Locate the cell with the specified text and output its [x, y] center coordinate. 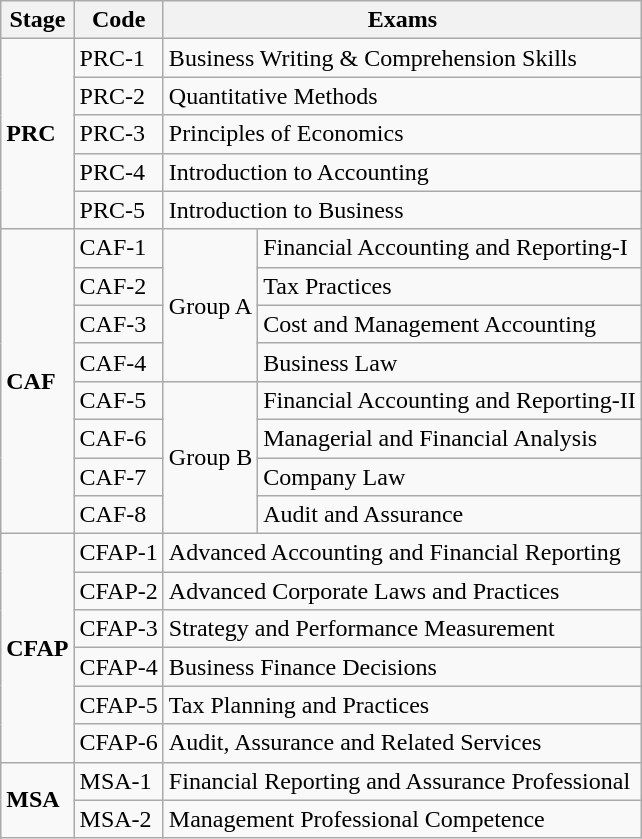
MSA-1 [118, 781]
Cost and Management Accounting [450, 324]
Managerial and Financial Analysis [450, 438]
PRC-5 [118, 210]
CAF-8 [118, 515]
Quantitative Methods [402, 96]
PRC-1 [118, 58]
Code [118, 20]
Company Law [450, 477]
CFAP-3 [118, 629]
Group A [210, 305]
Audit and Assurance [450, 515]
Business Writing & Comprehension Skills [402, 58]
Financial Accounting and Reporting-I [450, 248]
PRC-2 [118, 96]
CFAP-5 [118, 705]
CAF [38, 381]
CAF-5 [118, 400]
Group B [210, 457]
Introduction to Accounting [402, 172]
Principles of Economics [402, 134]
Advanced Accounting and Financial Reporting [402, 553]
MSA-2 [118, 819]
CAF-2 [118, 286]
CAF-3 [118, 324]
CFAP-2 [118, 591]
CAF-4 [118, 362]
PRC-3 [118, 134]
CAF-1 [118, 248]
Introduction to Business [402, 210]
CFAP-6 [118, 743]
MSA [38, 800]
PRC-4 [118, 172]
CFAP-4 [118, 667]
Audit, Assurance and Related Services [402, 743]
Exams [402, 20]
Tax Planning and Practices [402, 705]
Stage [38, 20]
Business Finance Decisions [402, 667]
Tax Practices [450, 286]
CFAP-1 [118, 553]
Financial Reporting and Assurance Professional [402, 781]
Management Professional Competence [402, 819]
CAF-7 [118, 477]
Strategy and Performance Measurement [402, 629]
Advanced Corporate Laws and Practices [402, 591]
PRC [38, 134]
Business Law [450, 362]
Financial Accounting and Reporting-II [450, 400]
CAF-6 [118, 438]
CFAP [38, 648]
